Output the (X, Y) coordinate of the center of the cell containing the given text.  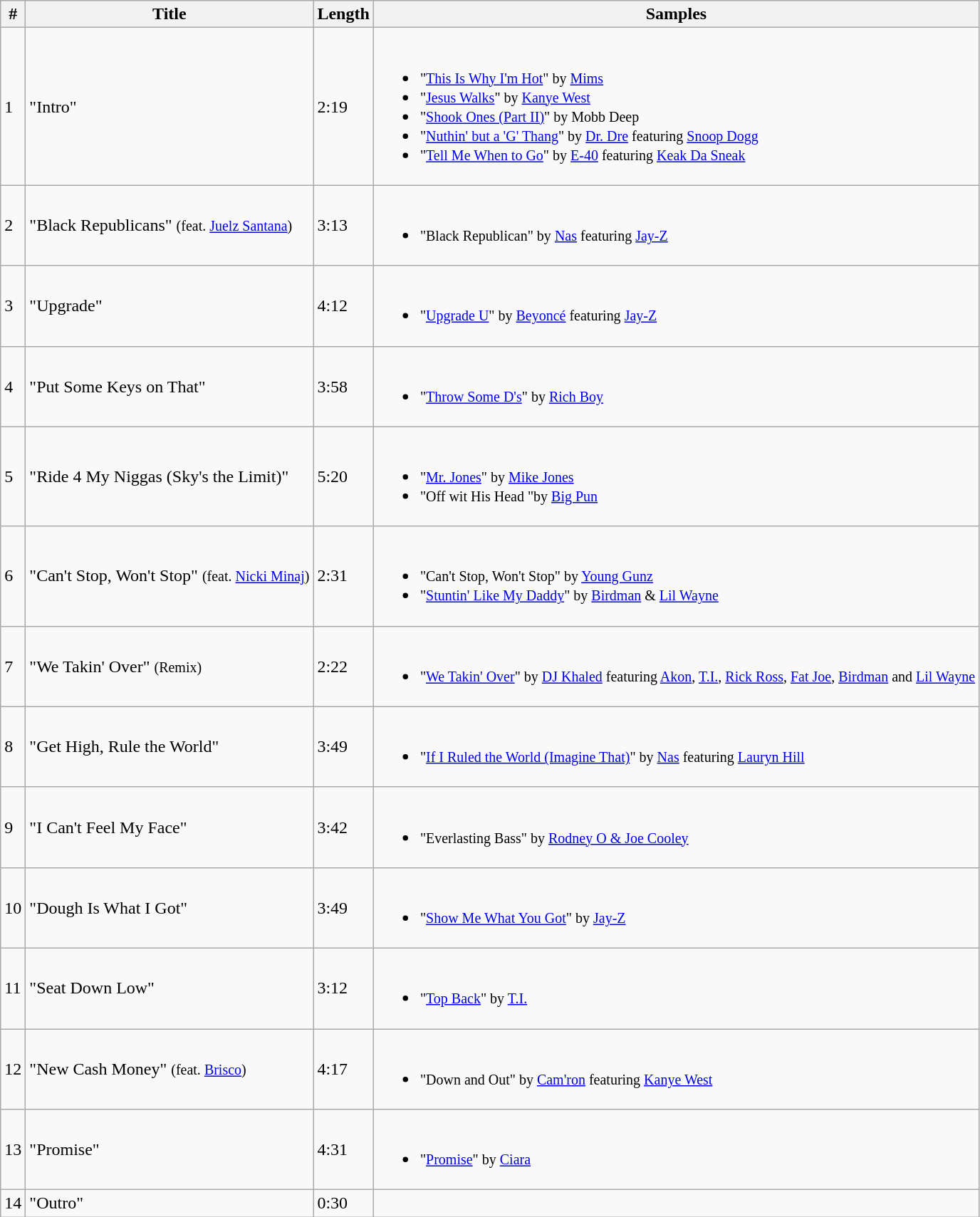
"We Takin' Over" by DJ Khaled featuring Akon, T.I., Rick Ross, Fat Joe, Birdman and Lil Wayne (676, 667)
0:30 (343, 1203)
Title (170, 14)
"Put Some Keys on That" (170, 386)
Samples (676, 14)
"Down and Out" by Cam'ron featuring Kanye West (676, 1068)
13 (13, 1149)
2:22 (343, 667)
3:42 (343, 827)
4:31 (343, 1149)
"Intro" (170, 107)
"Everlasting Bass" by Rodney O & Joe Cooley (676, 827)
"Dough Is What I Got" (170, 907)
"Can't Stop, Won't Stop" (feat. Nicki Minaj) (170, 576)
Length (343, 14)
3:58 (343, 386)
"If I Ruled the World (Imagine That)" by Nas featuring Lauryn Hill (676, 746)
8 (13, 746)
"Throw Some D's" by Rich Boy (676, 386)
1 (13, 107)
"New Cash Money" (feat. Brisco) (170, 1068)
4:12 (343, 306)
"Promise" by Ciara (676, 1149)
2 (13, 225)
"We Takin' Over" (Remix) (170, 667)
4:17 (343, 1068)
4 (13, 386)
6 (13, 576)
12 (13, 1068)
11 (13, 988)
"Top Back" by T.I. (676, 988)
3:13 (343, 225)
# (13, 14)
"Ride 4 My Niggas (Sky's the Limit)" (170, 476)
"Promise" (170, 1149)
"Can't Stop, Won't Stop" by Young Gunz"Stuntin' Like My Daddy" by Birdman & Lil Wayne (676, 576)
9 (13, 827)
5 (13, 476)
2:31 (343, 576)
"Upgrade" (170, 306)
"Get High, Rule the World" (170, 746)
5:20 (343, 476)
"Black Republicans" (feat. Juelz Santana) (170, 225)
14 (13, 1203)
10 (13, 907)
"Black Republican" by Nas featuring Jay-Z (676, 225)
3 (13, 306)
"Upgrade U" by Beyoncé featuring Jay-Z (676, 306)
"Mr. Jones" by Mike Jones "Off wit His Head "by Big Pun (676, 476)
"Seat Down Low" (170, 988)
"Show Me What You Got" by Jay-Z (676, 907)
"I Can't Feel My Face" (170, 827)
"Outro" (170, 1203)
7 (13, 667)
2:19 (343, 107)
3:12 (343, 988)
